Return (x, y) of the center of cell containing provided text 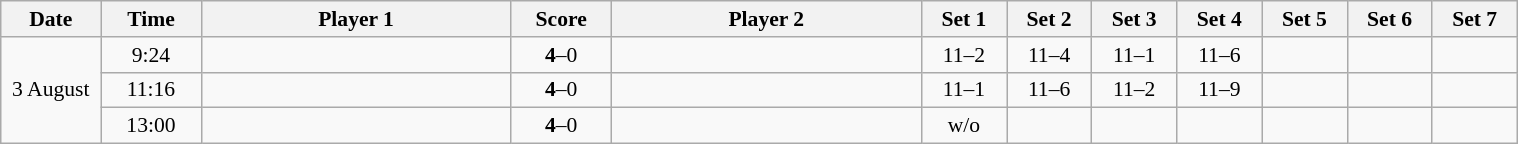
3 August (51, 90)
Date (51, 19)
Player 1 (356, 19)
Set 1 (964, 19)
Set 3 (1134, 19)
11:16 (151, 90)
Set 4 (1220, 19)
Set 2 (1048, 19)
Score (561, 19)
Player 2 (766, 19)
9:24 (151, 55)
Set 7 (1474, 19)
11–4 (1048, 55)
Time (151, 19)
13:00 (151, 126)
Set 5 (1304, 19)
11–9 (1220, 90)
Set 6 (1390, 19)
w/o (964, 126)
